Detect which cell encompasses the target text, then output its [X, Y] center coordinate. 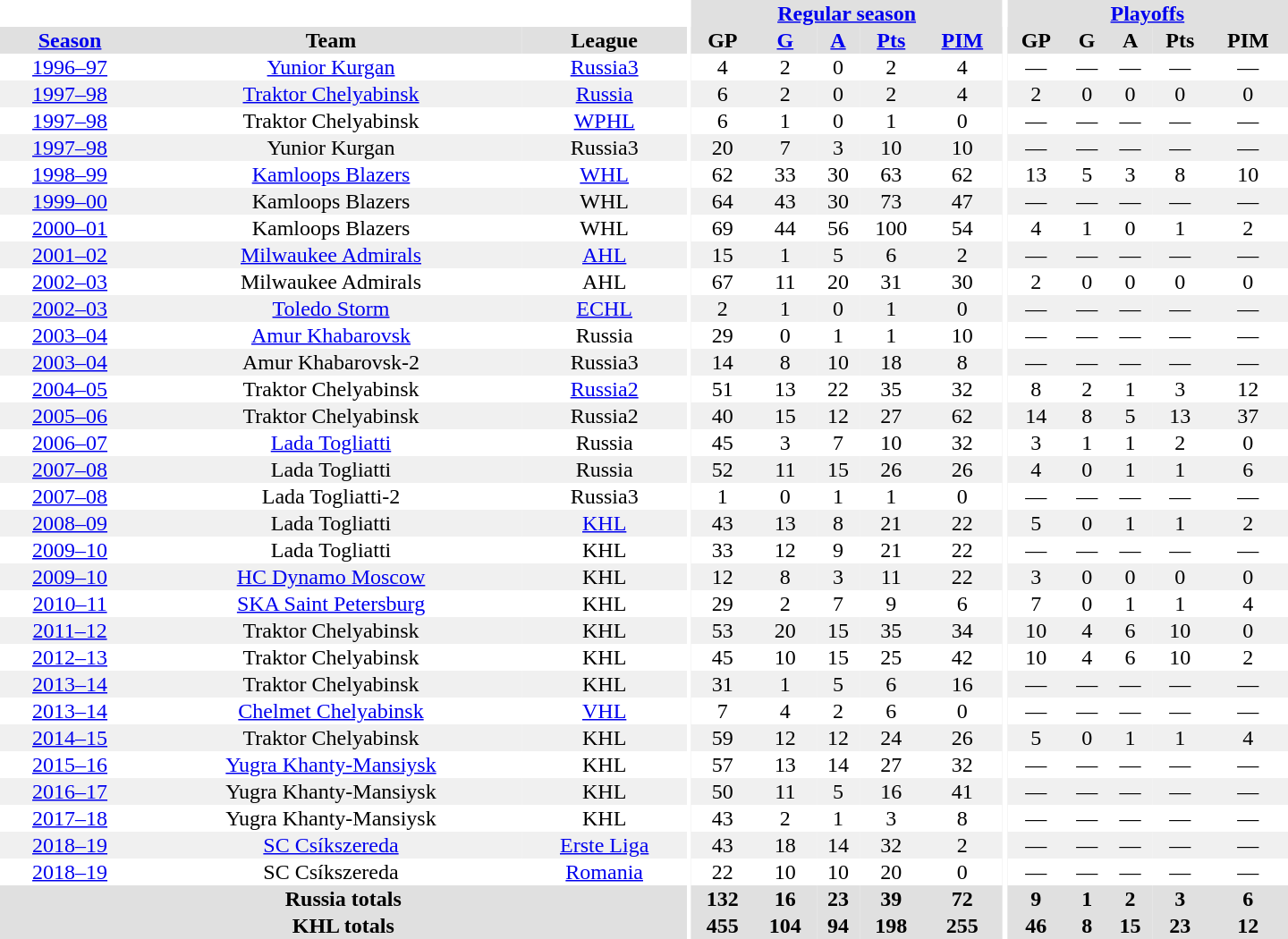
46 [1036, 926]
Lada Togliatti-2 [331, 496]
50 [723, 791]
VHL [605, 711]
47 [962, 201]
51 [723, 389]
52 [723, 469]
455 [723, 926]
2012–13 [70, 657]
100 [891, 228]
2014–15 [70, 738]
198 [891, 926]
2006–07 [70, 443]
SKA Saint Petersburg [331, 604]
57 [723, 765]
Romania [605, 872]
1999–00 [70, 201]
94 [838, 926]
Amur Khabarovsk [331, 335]
2017–18 [70, 818]
Team [331, 40]
2010–11 [70, 604]
2008–09 [70, 523]
104 [785, 926]
132 [723, 899]
WPHL [605, 121]
34 [962, 630]
Erste Liga [605, 845]
HC Dynamo Moscow [331, 577]
2011–12 [70, 630]
40 [723, 416]
67 [723, 282]
41 [962, 791]
56 [838, 228]
Playoffs [1148, 13]
42 [962, 657]
53 [723, 630]
Russia totals [343, 899]
54 [962, 228]
2016–17 [70, 791]
Regular season [847, 13]
Chelmet Chelyabinsk [331, 711]
37 [1249, 416]
Toledo Storm [331, 309]
2000–01 [70, 228]
69 [723, 228]
1996–97 [70, 67]
KHL totals [343, 926]
ECHL [605, 309]
63 [891, 174]
25 [891, 657]
24 [891, 738]
League [605, 40]
2015–16 [70, 765]
73 [891, 201]
39 [891, 899]
44 [785, 228]
2004–05 [70, 389]
Season [70, 40]
2001–02 [70, 255]
59 [723, 738]
72 [962, 899]
Amur Khabarovsk-2 [331, 362]
255 [962, 926]
2005–06 [70, 416]
1998–99 [70, 174]
64 [723, 201]
